Search for the cell housing the specified text and yield its [X, Y] center coordinate. 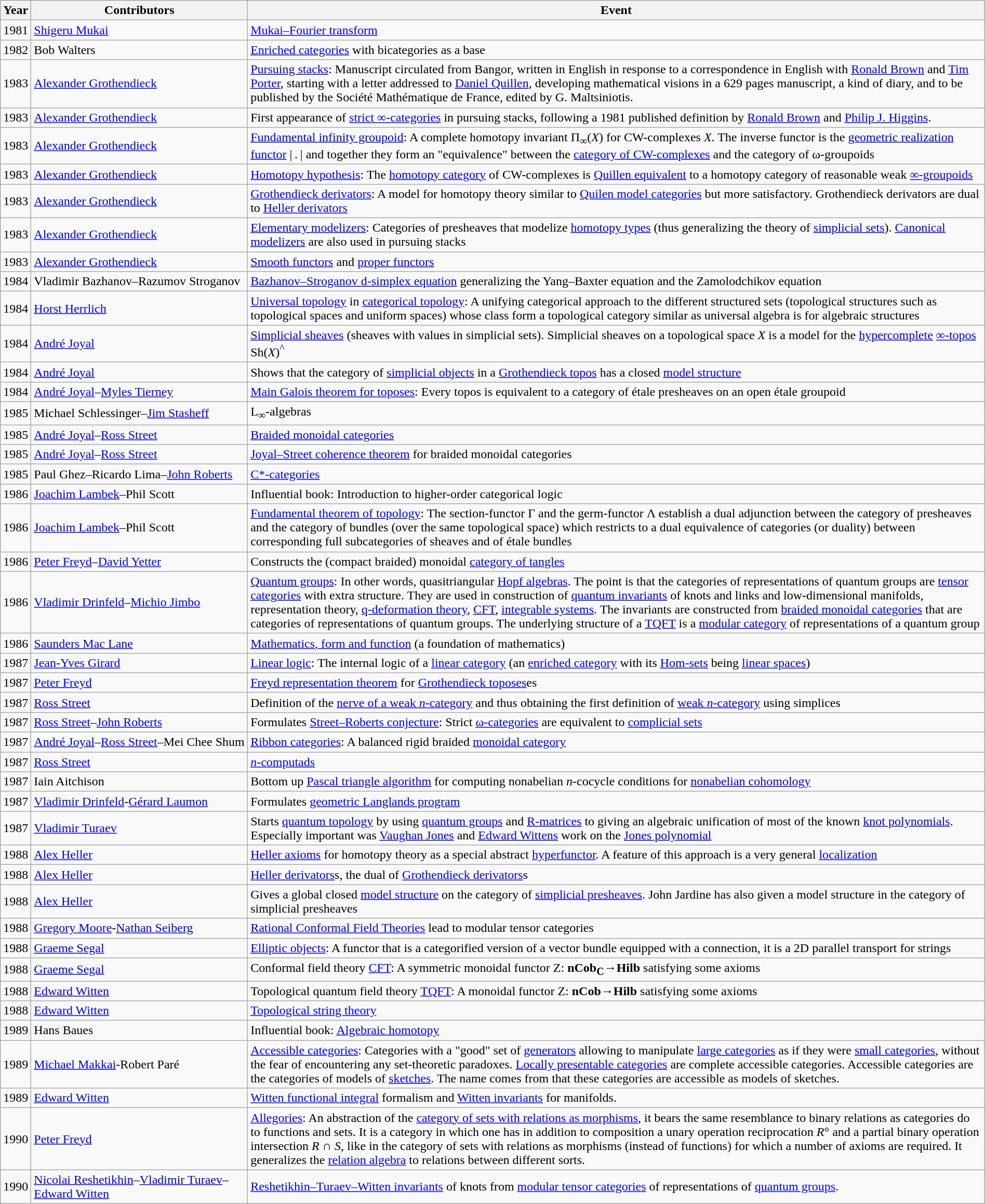
Mathematics, form and function (a foundation of mathematics) [616, 643]
Shows that the category of simplicial objects in a Grothendieck topos has a closed model structure [616, 372]
Witten functional integral formalism and Witten invariants for manifolds. [616, 1098]
Peter Freyd–David Yetter [139, 561]
C*-categories [616, 474]
Constructs the (compact braided) monoidal category of tangles [616, 561]
Heller derivatorss, the dual of Grothendieck derivatorss [616, 875]
Bottom up Pascal triangle algorithm for computing nonabelian n-cocycle conditions for nonabelian cohomology [616, 782]
Vladimir Drinfeld-Gérard Laumon [139, 801]
Formulates Street–Roberts conjecture: Strict ω-categories are equivalent to complicial sets [616, 722]
Smooth functors and proper functors [616, 262]
Hans Baues [139, 1031]
Homotopy hypothesis: The homotopy category of CW-complexes is Quillen equivalent to a homotopy category of reasonable weak ∞-groupoids [616, 174]
Horst Herrlich [139, 309]
Formulates geometric Langlands program [616, 801]
Bob Walters [139, 50]
Mukai–Fourier transform [616, 30]
Topological quantum field theory TQFT: A monoidal functor Z: nCob→Hilb satisfying some axioms [616, 991]
Definition of the nerve of a weak n-category and thus obtaining the first definition of weak n-category using simplices [616, 702]
André Joyal–Ross Street–Mei Chee Shum [139, 742]
1981 [16, 30]
Ross Street–John Roberts [139, 722]
Reshetikhin–Turaev–Witten invariants of knots from modular tensor categories of representations of quantum groups. [616, 1186]
Linear logic: The internal logic of a linear category (an enriched category with its Hom-sets being linear spaces) [616, 663]
Michael Makkai-Robert Paré [139, 1064]
Vladimir Bazhanov–Razumov Stroganov [139, 282]
Influential book: Introduction to higher-order categorical logic [616, 494]
Braided monoidal categories [616, 435]
André Joyal–Myles Tierney [139, 392]
Vladimir Turaev [139, 828]
1982 [16, 50]
L∞-algebras [616, 413]
Michael Schlessinger–Jim Stasheff [139, 413]
Rational Conformal Field Theories lead to modular tensor categories [616, 928]
Main Galois theorem for toposes: Every topos is equivalent to a category of étale presheaves on an open étale groupoid [616, 392]
Gregory Moore-Nathan Seiberg [139, 928]
Year [16, 10]
First appearance of strict ∞-categories in pursuing stacks, following a 1981 published definition by Ronald Brown and Philip J. Higgins. [616, 117]
Joyal–Street coherence theorem for braided monoidal categories [616, 454]
Topological string theory [616, 1011]
Vladimir Drinfeld–Michio Jimbo [139, 603]
Enriched categories with bicategories as a base [616, 50]
Freyd representation theorem for Grothendieck toposeses [616, 683]
Contributors [139, 10]
Shigeru Mukai [139, 30]
Conformal field theory CFT: A symmetric monoidal functor Z: nCobC→Hilb satisfying some axioms [616, 969]
Nicolai Reshetikhin–Vladimir Turaev–Edward Witten [139, 1186]
Heller axioms for homotopy theory as a special abstract hyperfunctor. A feature of this approach is a very general localization [616, 855]
Paul Ghez–Ricardo Lima–John Roberts [139, 474]
Ribbon categories: A balanced rigid braided monoidal category [616, 742]
Saunders Mac Lane [139, 643]
Jean-Yves Girard [139, 663]
n-computads [616, 762]
Event [616, 10]
Bazhanov–Stroganov d-simplex equation generalizing the Yang–Baxter equation and the Zamolodchikov equation [616, 282]
Influential book: Algebraic homotopy [616, 1031]
Iain Aitchison [139, 782]
Elliptic objects: A functor that is a categorified version of a vector bundle equipped with a connection, it is a 2D parallel transport for strings [616, 948]
